Extract the (X, Y) coordinate from the center of the cell holding the provided text.  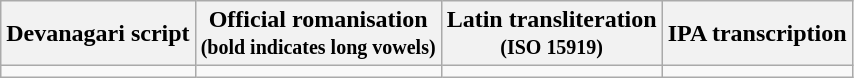
Latin transliteration(ISO 15919) (552, 34)
IPA transcription (757, 34)
Devanagari script (98, 34)
Official romanisation(bold indicates long vowels) (318, 34)
